Output the [X, Y] coordinate of the center of the cell containing the given text.  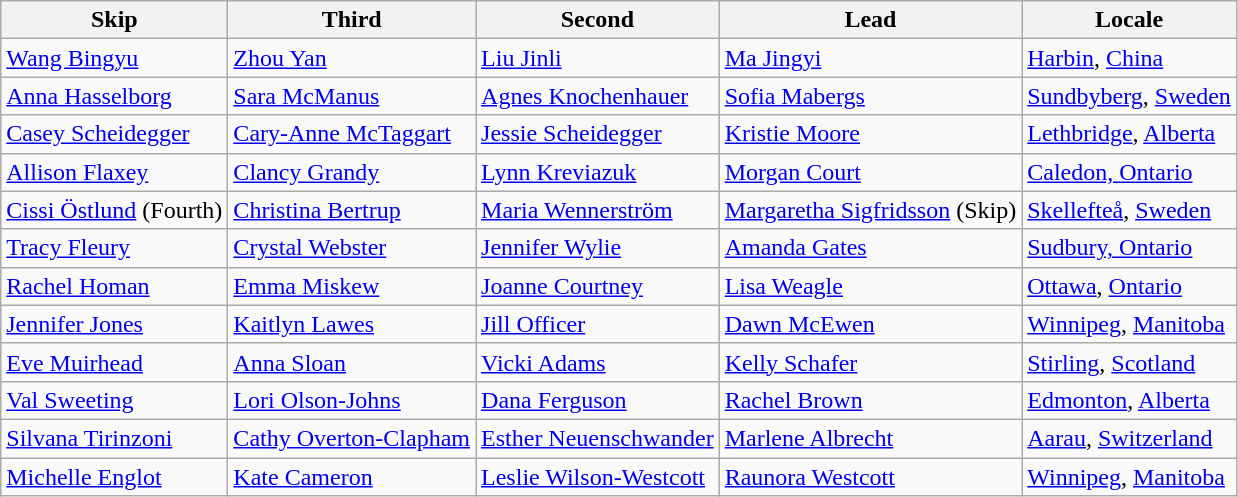
Rachel Brown [870, 400]
Tracy Fleury [114, 248]
Kate Cameron [352, 477]
Leslie Wilson-Westcott [598, 477]
Lethbridge, Alberta [1130, 134]
Locale [1130, 20]
Dana Ferguson [598, 400]
Cathy Overton-Clapham [352, 438]
Lori Olson-Johns [352, 400]
Eve Muirhead [114, 362]
Casey Scheidegger [114, 134]
Allison Flaxey [114, 172]
Lynn Kreviazuk [598, 172]
Jessie Scheidegger [598, 134]
Cissi Östlund (Fourth) [114, 210]
Christina Bertrup [352, 210]
Liu Jinli [598, 58]
Kelly Schafer [870, 362]
Sofia Mabergs [870, 96]
Clancy Grandy [352, 172]
Aarau, Switzerland [1130, 438]
Maria Wennerström [598, 210]
Emma Miskew [352, 286]
Ma Jingyi [870, 58]
Stirling, Scotland [1130, 362]
Val Sweeting [114, 400]
Vicki Adams [598, 362]
Third [352, 20]
Second [598, 20]
Caledon, Ontario [1130, 172]
Cary-Anne McTaggart [352, 134]
Edmonton, Alberta [1130, 400]
Jennifer Wylie [598, 248]
Anna Hasselborg [114, 96]
Wang Bingyu [114, 58]
Crystal Webster [352, 248]
Ottawa, Ontario [1130, 286]
Zhou Yan [352, 58]
Kaitlyn Lawes [352, 324]
Margaretha Sigfridsson (Skip) [870, 210]
Skellefteå, Sweden [1130, 210]
Jennifer Jones [114, 324]
Kristie Moore [870, 134]
Raunora Westcott [870, 477]
Skip [114, 20]
Silvana Tirinzoni [114, 438]
Esther Neuenschwander [598, 438]
Sudbury, Ontario [1130, 248]
Joanne Courtney [598, 286]
Morgan Court [870, 172]
Jill Officer [598, 324]
Marlene Albrecht [870, 438]
Agnes Knochenhauer [598, 96]
Lisa Weagle [870, 286]
Sara McManus [352, 96]
Harbin, China [1130, 58]
Lead [870, 20]
Sundbyberg, Sweden [1130, 96]
Rachel Homan [114, 286]
Amanda Gates [870, 248]
Anna Sloan [352, 362]
Michelle Englot [114, 477]
Dawn McEwen [870, 324]
